Identify which cell holds the provided text, then report its [x, y] central coordinate. 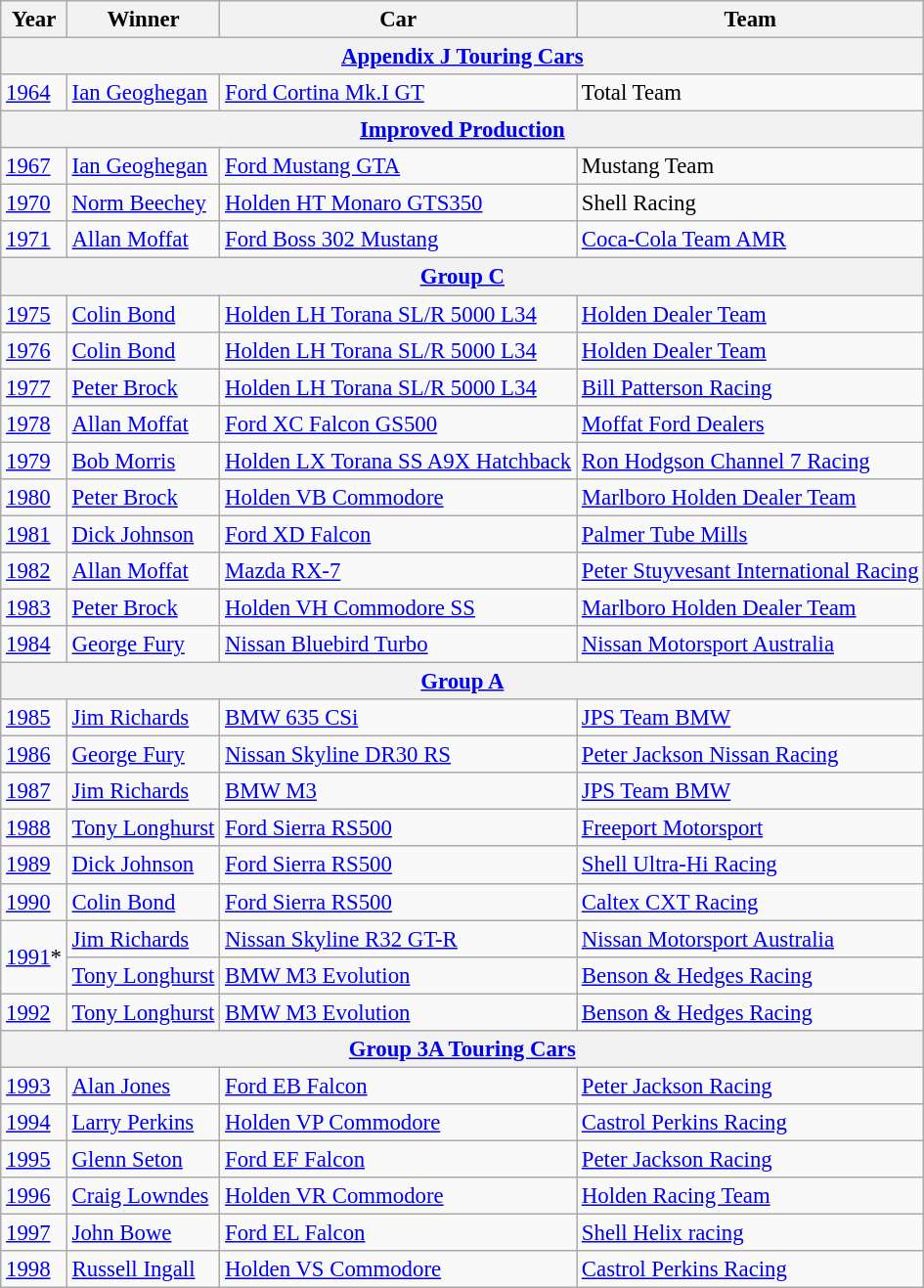
Total Team [751, 93]
Bob Morris [143, 461]
1992 [34, 1012]
Holden Racing Team [751, 1196]
Caltex CXT Racing [751, 902]
Holden HT Monaro GTS350 [399, 203]
Shell Racing [751, 203]
Nissan Bluebird Turbo [399, 644]
1982 [34, 571]
1990 [34, 902]
Peter Jackson Nissan Racing [751, 755]
1998 [34, 1269]
Glenn Seton [143, 1159]
Ford EB Falcon [399, 1086]
Year [34, 20]
Alan Jones [143, 1086]
1984 [34, 644]
1983 [34, 607]
Shell Ultra-Hi Racing [751, 866]
1978 [34, 423]
1975 [34, 314]
Norm Beechey [143, 203]
Ron Hodgson Channel 7 Racing [751, 461]
1996 [34, 1196]
1991* [34, 956]
Holden VP Commodore [399, 1123]
1976 [34, 350]
Ford Cortina Mk.I GT [399, 93]
1988 [34, 828]
Group 3A Touring Cars [462, 1049]
Ford EL Falcon [399, 1233]
1987 [34, 791]
1989 [34, 866]
Car [399, 20]
John Bowe [143, 1233]
1964 [34, 93]
Holden VR Commodore [399, 1196]
1967 [34, 166]
1970 [34, 203]
Larry Perkins [143, 1123]
1985 [34, 718]
BMW 635 CSi [399, 718]
Freeport Motorsport [751, 828]
Bill Patterson Racing [751, 387]
Mazda RX-7 [399, 571]
Appendix J Touring Cars [462, 57]
Holden LX Torana SS A9X Hatchback [399, 461]
Palmer Tube Mills [751, 534]
Group A [462, 682]
Ford EF Falcon [399, 1159]
1995 [34, 1159]
Nissan Skyline DR30 RS [399, 755]
Group C [462, 277]
1986 [34, 755]
Ford XC Falcon GS500 [399, 423]
Craig Lowndes [143, 1196]
Coca-Cola Team AMR [751, 240]
1993 [34, 1086]
BMW M3 [399, 791]
1981 [34, 534]
1979 [34, 461]
Ford Boss 302 Mustang [399, 240]
Nissan Skyline R32 GT-R [399, 939]
1997 [34, 1233]
Winner [143, 20]
Russell Ingall [143, 1269]
1971 [34, 240]
Moffat Ford Dealers [751, 423]
1994 [34, 1123]
Team [751, 20]
Mustang Team [751, 166]
Holden VS Commodore [399, 1269]
Peter Stuyvesant International Racing [751, 571]
Ford XD Falcon [399, 534]
1980 [34, 498]
Holden VB Commodore [399, 498]
Shell Helix racing [751, 1233]
Improved Production [462, 130]
Holden VH Commodore SS [399, 607]
Ford Mustang GTA [399, 166]
1977 [34, 387]
